Provide the [x, y] coordinate of the cell's center where the given text is located.  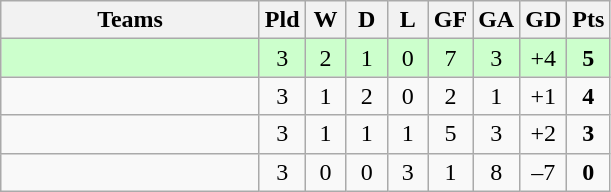
Pts [588, 20]
L [408, 20]
+2 [544, 134]
8 [496, 172]
GF [450, 20]
7 [450, 58]
W [326, 20]
Teams [130, 20]
+1 [544, 96]
GA [496, 20]
Pld [282, 20]
GD [544, 20]
–7 [544, 172]
D [366, 20]
+4 [544, 58]
4 [588, 96]
